Return [x, y] of the center of cell containing provided text 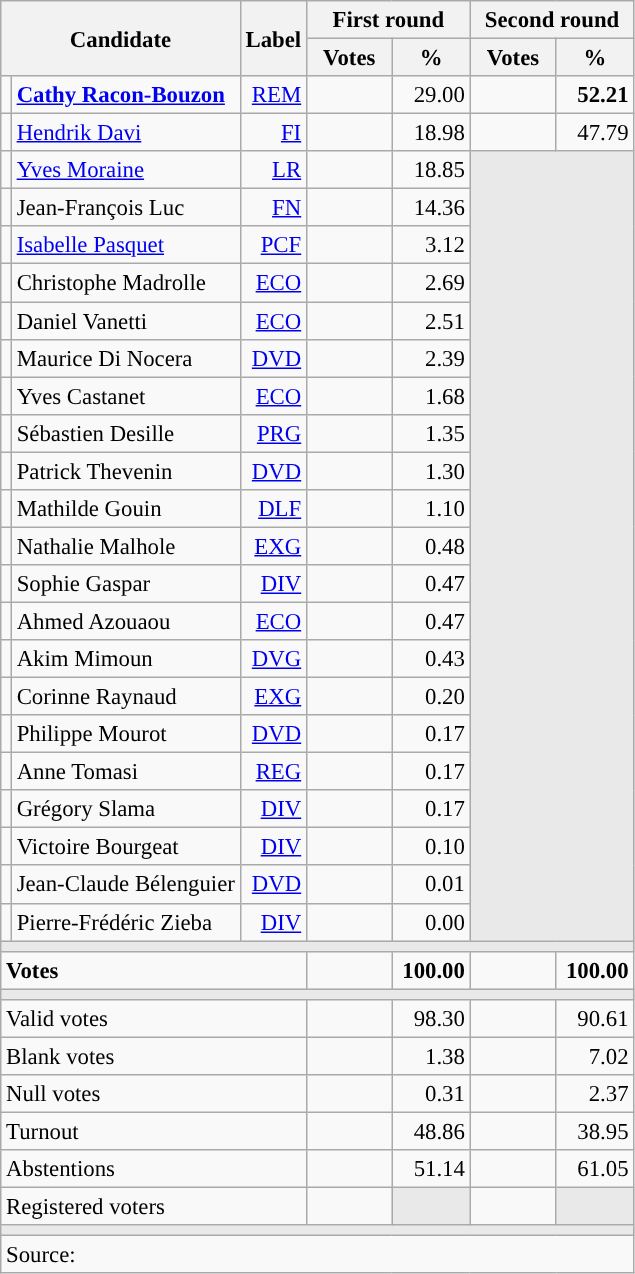
REM [273, 95]
Daniel Vanetti [126, 321]
DLF [273, 509]
1.35 [431, 433]
Cathy Racon-Bouzon [126, 95]
2.51 [431, 321]
0.01 [431, 885]
Grégory Slama [126, 809]
61.05 [595, 1169]
Null votes [154, 1094]
Abstentions [154, 1169]
1.38 [431, 1056]
Anne Tomasi [126, 772]
REG [273, 772]
98.30 [431, 1019]
7.02 [595, 1056]
Maurice Di Nocera [126, 358]
14.36 [431, 208]
Mathilde Gouin [126, 509]
Victoire Bourgeat [126, 847]
FN [273, 208]
Sébastien Desille [126, 433]
Candidate [120, 38]
PCF [273, 245]
Ahmed Azouaou [126, 621]
0.20 [431, 697]
0.48 [431, 546]
Sophie Gaspar [126, 584]
51.14 [431, 1169]
FI [273, 133]
Akim Mimoun [126, 659]
Pierre-Frédéric Zieba [126, 922]
Isabelle Pasquet [126, 245]
38.95 [595, 1131]
29.00 [431, 95]
Philippe Mourot [126, 734]
0.31 [431, 1094]
Label [273, 38]
Source: [318, 1255]
Jean-François Luc [126, 208]
PRG [273, 433]
Second round [552, 20]
Patrick Thevenin [126, 471]
2.69 [431, 283]
Blank votes [154, 1056]
1.10 [431, 509]
Turnout [154, 1131]
Yves Castanet [126, 396]
Registered voters [154, 1207]
First round [388, 20]
52.21 [595, 95]
Valid votes [154, 1019]
48.86 [431, 1131]
0.43 [431, 659]
Nathalie Malhole [126, 546]
90.61 [595, 1019]
3.12 [431, 245]
Jean-Claude Bélenguier [126, 885]
18.98 [431, 133]
Christophe Madrolle [126, 283]
2.39 [431, 358]
Corinne Raynaud [126, 697]
0.00 [431, 922]
0.10 [431, 847]
1.68 [431, 396]
18.85 [431, 170]
47.79 [595, 133]
Yves Moraine [126, 170]
LR [273, 170]
DVG [273, 659]
2.37 [595, 1094]
Hendrik Davi [126, 133]
1.30 [431, 471]
